Detect which cell encompasses the target text, then output its [X, Y] center coordinate. 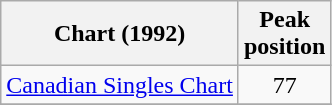
77 [284, 85]
Peakposition [284, 34]
Canadian Singles Chart [120, 85]
Chart (1992) [120, 34]
